From the cell containing the given text, extract its center point as (x, y) coordinate. 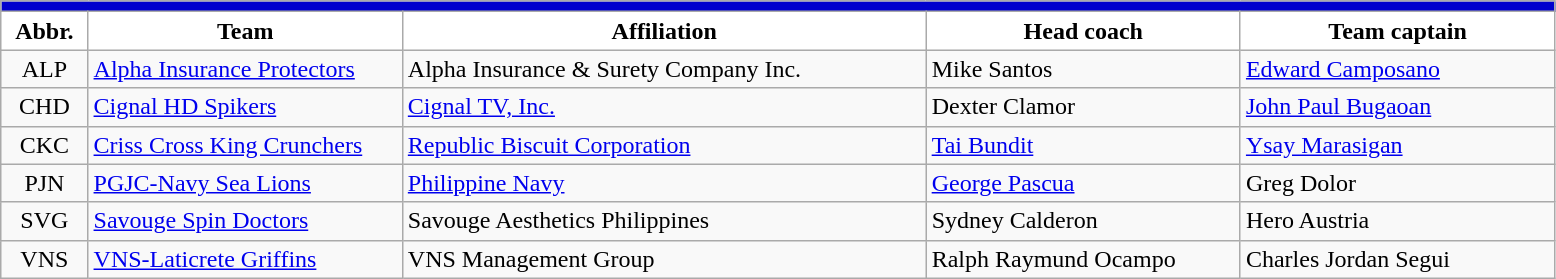
Edward Camposano (1397, 69)
Alpha Insurance Protectors (245, 69)
PGJC-Navy Sea Lions (245, 183)
Savouge Spin Doctors (245, 221)
PJN (44, 183)
ALP (44, 69)
Alpha Insurance & Surety Company Inc. (664, 69)
Team (245, 31)
Greg Dolor (1397, 183)
Savouge Aesthetics Philippines (664, 221)
Affiliation (664, 31)
Hero Austria (1397, 221)
Tai Bundit (1083, 145)
Sydney Calderon (1083, 221)
George Pascua (1083, 183)
Philippine Navy (664, 183)
VNS Management Group (664, 259)
Mike Santos (1083, 69)
Dexter Clamor (1083, 107)
Head coach (1083, 31)
SVG (44, 221)
Cignal TV, Inc. (664, 107)
Team captain (1397, 31)
Criss Cross King Crunchers (245, 145)
Ralph Raymund Ocampo (1083, 259)
Abbr. (44, 31)
Ysay Marasigan (1397, 145)
John Paul Bugaoan (1397, 107)
CKC (44, 145)
VNS-Laticrete Griffins (245, 259)
CHD (44, 107)
Charles Jordan Segui (1397, 259)
Republic Biscuit Corporation (664, 145)
VNS (44, 259)
Cignal HD Spikers (245, 107)
